Detect which cell encompasses the target text, then output its [X, Y] center coordinate. 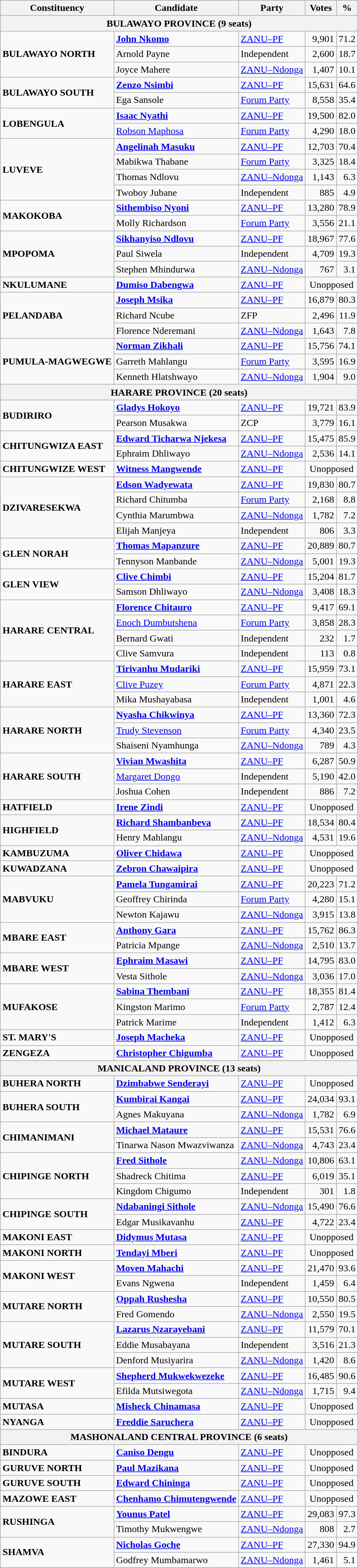
16.9 [347, 361]
2,510 [321, 945]
808 [321, 1529]
Kingston Marimo [176, 1007]
35.4 [347, 100]
1,461 [321, 1560]
9.4 [347, 1391]
29,083 [321, 1514]
MPOPOMA [57, 254]
2,168 [321, 500]
GLEN VIEW [57, 584]
Nicholas Goche [176, 1545]
MUTARE WEST [57, 1383]
2,550 [321, 1314]
4.3 [347, 746]
1,001 [321, 700]
Kumbirai Kangai [176, 1099]
3,595 [321, 361]
Ephraim Masawi [176, 961]
MAKONI NORTH [57, 1253]
789 [321, 746]
Patricia Mpange [176, 945]
Elijah Manjeya [176, 530]
3,325 [321, 161]
5,190 [321, 776]
82.0 [347, 115]
10.1 [347, 69]
Misheck Chinamasa [176, 1406]
LUVEVE [57, 169]
GURUVE SOUTH [57, 1483]
Shadreck Chitima [176, 1176]
13,280 [321, 208]
1,715 [321, 1391]
4,743 [321, 1145]
Molly Richardson [176, 223]
18.4 [347, 161]
70.4 [347, 146]
3,516 [321, 1345]
BULAWAYO NORTH [57, 54]
73.1 [347, 669]
15,475 [321, 438]
3,779 [321, 423]
Richard Shambanbeva [176, 822]
21,470 [321, 1268]
12,703 [321, 146]
Candidate [176, 8]
15,531 [321, 1130]
1,407 [321, 69]
6,287 [321, 761]
Godfrey Mumbamarwo [176, 1560]
MUTARE SOUTH [57, 1345]
13,360 [321, 715]
9,901 [321, 39]
Sabina Thembani [176, 992]
3,858 [321, 623]
Garreth Mahlangu [176, 361]
ZFP [272, 315]
Enoch Dumbutshena [176, 623]
Sikhanyiso Ndlovu [176, 239]
232 [321, 638]
83.0 [347, 961]
9,417 [321, 607]
Witness Mangwende [176, 469]
Zebron Chawaipira [176, 868]
MAKONI WEST [57, 1276]
Agnes Makuyana [176, 1114]
Kenneth Hlatshwayo [176, 377]
PELANDABA [57, 315]
Anthony Gara [176, 930]
Joyce Mahere [176, 69]
1,412 [321, 1022]
Party [272, 8]
Pearson Musakwa [176, 423]
RUSHINGA [57, 1522]
Tirivanhu Mudariki [176, 669]
Oppah Rushesha [176, 1299]
13.8 [347, 914]
3,408 [321, 592]
Robson Maphosa [176, 131]
7.8 [347, 331]
Zenzo Nsimbi [176, 85]
Margaret Dongo [176, 776]
MUFAKOSE [57, 1007]
50.9 [347, 761]
4,871 [321, 684]
2,536 [321, 454]
18.3 [347, 592]
19.6 [347, 838]
81.4 [347, 992]
19,830 [321, 484]
Bernard Gwati [176, 638]
11.9 [347, 315]
GLEN NORAH [57, 553]
KUWADZANA [57, 868]
3,036 [321, 976]
Isaac Nyathi [176, 115]
HARARE PROVINCE (20 seats) [179, 392]
3,915 [321, 914]
1,420 [321, 1360]
Clive Samvura [176, 653]
Richard Ncube [176, 315]
2,496 [321, 315]
4,709 [321, 254]
BULAWAYO SOUTH [57, 92]
ZCP [272, 423]
Eddie Musabayana [176, 1345]
0.8 [347, 653]
4.6 [347, 700]
15,631 [321, 85]
Norman Zikhali [176, 346]
35.1 [347, 1176]
15,762 [321, 930]
HARARE EAST [57, 684]
Ephraim Dhliwayo [176, 454]
18,967 [321, 239]
Joseph Macheka [176, 1038]
Paul Mazikana [176, 1468]
15,204 [321, 576]
Florence Nderemani [176, 331]
Edson Wadyewata [176, 484]
Thomas Ndlovu [176, 177]
LOBENGULA [57, 123]
42.0 [347, 776]
2.7 [347, 1529]
27,330 [321, 1545]
14,795 [321, 961]
Clive Puzey [176, 684]
22.3 [347, 684]
767 [321, 269]
Paul Siwela [176, 254]
MBARE EAST [57, 937]
BUDIRIRO [57, 415]
77.6 [347, 239]
Ndabaningi Sithole [176, 1207]
BUHERA NORTH [57, 1084]
Twoboy Jubane [176, 193]
Shaiseni Nyamhunga [176, 746]
Joseph Msika [176, 300]
90.6 [347, 1375]
Moven Mahachi [176, 1268]
80.5 [347, 1299]
HIGHFIELD [57, 830]
Patrick Marime [176, 1022]
4.9 [347, 193]
CHIPINGE SOUTH [57, 1214]
1,904 [321, 377]
Newton Kajawu [176, 914]
Chenhamo Chimutengwende [176, 1499]
Cynthia Marumbwa [176, 515]
John Nkomo [176, 39]
20,223 [321, 884]
1.8 [347, 1191]
ZENGEZA [57, 1053]
2,787 [321, 1007]
CHITUNGWIZE WEST [57, 469]
PUMULA-MAGWEGWE [57, 361]
Freddie Saruchera [176, 1421]
Dzimbabwe Senderayi [176, 1084]
83.9 [347, 407]
Constituency [57, 8]
78.9 [347, 208]
6.4 [347, 1283]
15,959 [321, 669]
16.1 [347, 423]
Michael Mataure [176, 1130]
Clive Chimbi [176, 576]
Stephen Mhindurwa [176, 269]
Ega Sansole [176, 100]
Edward Ticharwa Njekesa [176, 438]
23.5 [347, 730]
18.7 [347, 54]
6.9 [347, 1114]
81.7 [347, 576]
Tinarwa Nason Mwazviwanza [176, 1145]
86.3 [347, 930]
NYANGA [57, 1421]
CHIPINGE NORTH [57, 1176]
BINDURA [57, 1453]
3,556 [321, 223]
Edward Chininga [176, 1483]
MAKONI EAST [57, 1237]
MASHONALAND CENTRAL PROVINCE (6 seats) [179, 1437]
69.1 [347, 607]
HATFIELD [57, 807]
% [347, 8]
20,889 [321, 546]
4,280 [321, 899]
Christopher Chigumba [176, 1053]
Edgar Musikavanhu [176, 1222]
MUTARE NORTH [57, 1306]
16,485 [321, 1375]
Thomas Mapanzure [176, 546]
MAZOWE EAST [57, 1499]
15.1 [347, 899]
KAMBUZUMA [57, 853]
Arnold Payne [176, 54]
NKULUMANE [57, 285]
Votes [321, 8]
8.8 [347, 500]
1,643 [321, 331]
806 [321, 530]
11,579 [321, 1329]
Tennyson Manbande [176, 561]
BULAWAYO PROVINCE (9 seats) [179, 23]
CHITUNGWIZA EAST [57, 446]
1,459 [321, 1283]
Gladys Hokoyo [176, 407]
886 [321, 792]
24,034 [321, 1099]
94.9 [347, 1545]
Nyasha Chikwinya [176, 715]
HARARE SOUTH [57, 776]
Vivian Mwashita [176, 761]
Sithembiso Nyoni [176, 208]
CHIMANIMANI [57, 1137]
885 [321, 193]
Kingdom Chigumo [176, 1191]
Efilda Mutsiwegota [176, 1391]
Shepherd Mukwekwezeke [176, 1375]
Florence Chitauro [176, 607]
19,500 [321, 115]
Younus Patel [176, 1514]
113 [321, 653]
Evans Ngwena [176, 1283]
GURUVE NORTH [57, 1468]
1.7 [347, 638]
Caniso Dengu [176, 1453]
97.3 [347, 1514]
21.3 [347, 1345]
16,879 [321, 300]
Richard Chitumba [176, 500]
10,806 [321, 1160]
17.0 [347, 976]
12.4 [347, 1007]
Mabikwa Thabane [176, 161]
13.7 [347, 945]
15,490 [321, 1207]
19.5 [347, 1314]
4,722 [321, 1222]
28.3 [347, 623]
4,290 [321, 131]
Tendayi Mberi [176, 1253]
Joshua Cohen [176, 792]
72.3 [347, 715]
Fred Sithole [176, 1160]
SHAMVA [57, 1552]
80.4 [347, 822]
Fred Gomendo [176, 1314]
DZIVARESEKWA [57, 507]
5.1 [347, 1560]
Geoffrey Chirinda [176, 899]
3.3 [347, 530]
74.1 [347, 346]
HARARE CENTRAL [57, 630]
5,001 [321, 561]
Pamela Tungamirai [176, 884]
6,019 [321, 1176]
Trudy Stevenson [176, 730]
18.0 [347, 131]
18,355 [321, 992]
21.1 [347, 223]
10,550 [321, 1299]
70.1 [347, 1329]
BUHERA SOUTH [57, 1107]
15,756 [321, 346]
85.9 [347, 438]
8.6 [347, 1360]
Timothy Mukwengwe [176, 1529]
Dumiso Dabengwa [176, 285]
18,534 [321, 822]
Denford Musiyarira [176, 1360]
2,600 [321, 54]
8,558 [321, 100]
80.3 [347, 300]
4,340 [321, 730]
9.0 [347, 377]
93.1 [347, 1099]
Oliver Chidawa [176, 853]
64.6 [347, 85]
MBARE WEST [57, 968]
Vesta Sithole [176, 976]
HARARE NORTH [57, 730]
Angelinah Masuku [176, 146]
3.1 [347, 269]
1,143 [321, 177]
MUTASA [57, 1406]
Henry Mahlangu [176, 838]
Mika Mushayabasa [176, 700]
MAKOKOBA [57, 216]
93.6 [347, 1268]
MANICALAND PROVINCE (13 seats) [179, 1068]
Didymus Mutasa [176, 1237]
Samson Dhliwayo [176, 592]
14.1 [347, 454]
Irene Zindi [176, 807]
301 [321, 1191]
MABVUKU [57, 899]
Lazarus Nzarayebani [176, 1329]
4,531 [321, 838]
63.1 [347, 1160]
19,721 [321, 407]
ST. MARY'S [57, 1038]
